Provide the (X, Y) coordinate of the cell's center where the given text is located.  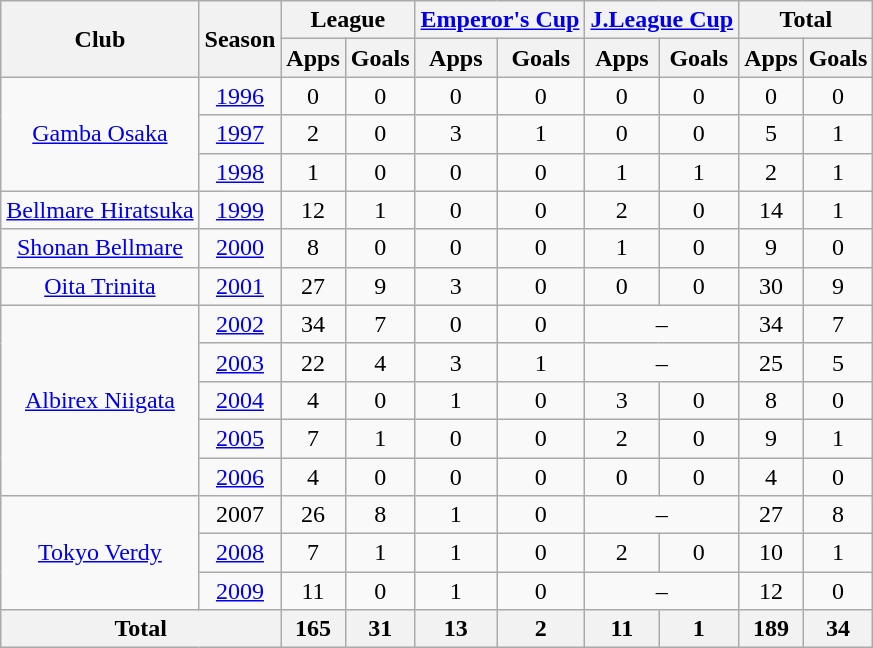
25 (771, 362)
22 (313, 362)
10 (771, 553)
31 (380, 629)
2000 (240, 248)
Bellmare Hiratsuka (100, 210)
1998 (240, 172)
14 (771, 210)
2006 (240, 477)
2009 (240, 591)
2003 (240, 362)
189 (771, 629)
2007 (240, 515)
1999 (240, 210)
1997 (240, 134)
Season (240, 39)
2004 (240, 400)
Gamba Osaka (100, 134)
2001 (240, 286)
2008 (240, 553)
Albirex Niigata (100, 400)
30 (771, 286)
26 (313, 515)
2005 (240, 438)
2002 (240, 324)
Oita Trinita (100, 286)
League (348, 20)
Emperor's Cup (500, 20)
165 (313, 629)
13 (456, 629)
Shonan Bellmare (100, 248)
1996 (240, 96)
J.League Cup (662, 20)
Tokyo Verdy (100, 553)
Club (100, 39)
